From the cell containing the given text, extract its center point as [x, y] coordinate. 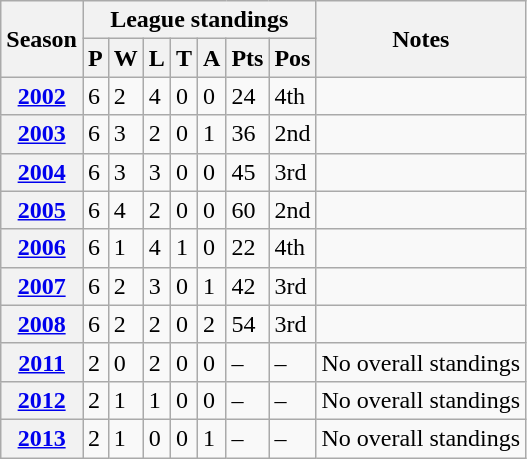
42 [248, 286]
24 [248, 96]
Season [42, 39]
2006 [42, 248]
Pos [292, 58]
2005 [42, 210]
36 [248, 134]
2013 [42, 438]
2002 [42, 96]
22 [248, 248]
60 [248, 210]
League standings [198, 20]
2007 [42, 286]
2008 [42, 324]
T [184, 58]
2004 [42, 172]
W [126, 58]
P [95, 58]
2011 [42, 362]
Notes [421, 39]
L [156, 58]
45 [248, 172]
Pts [248, 58]
54 [248, 324]
2003 [42, 134]
A [211, 58]
2012 [42, 400]
